Return the [X, Y] coordinate for the center point of the cell that contains the specified text.  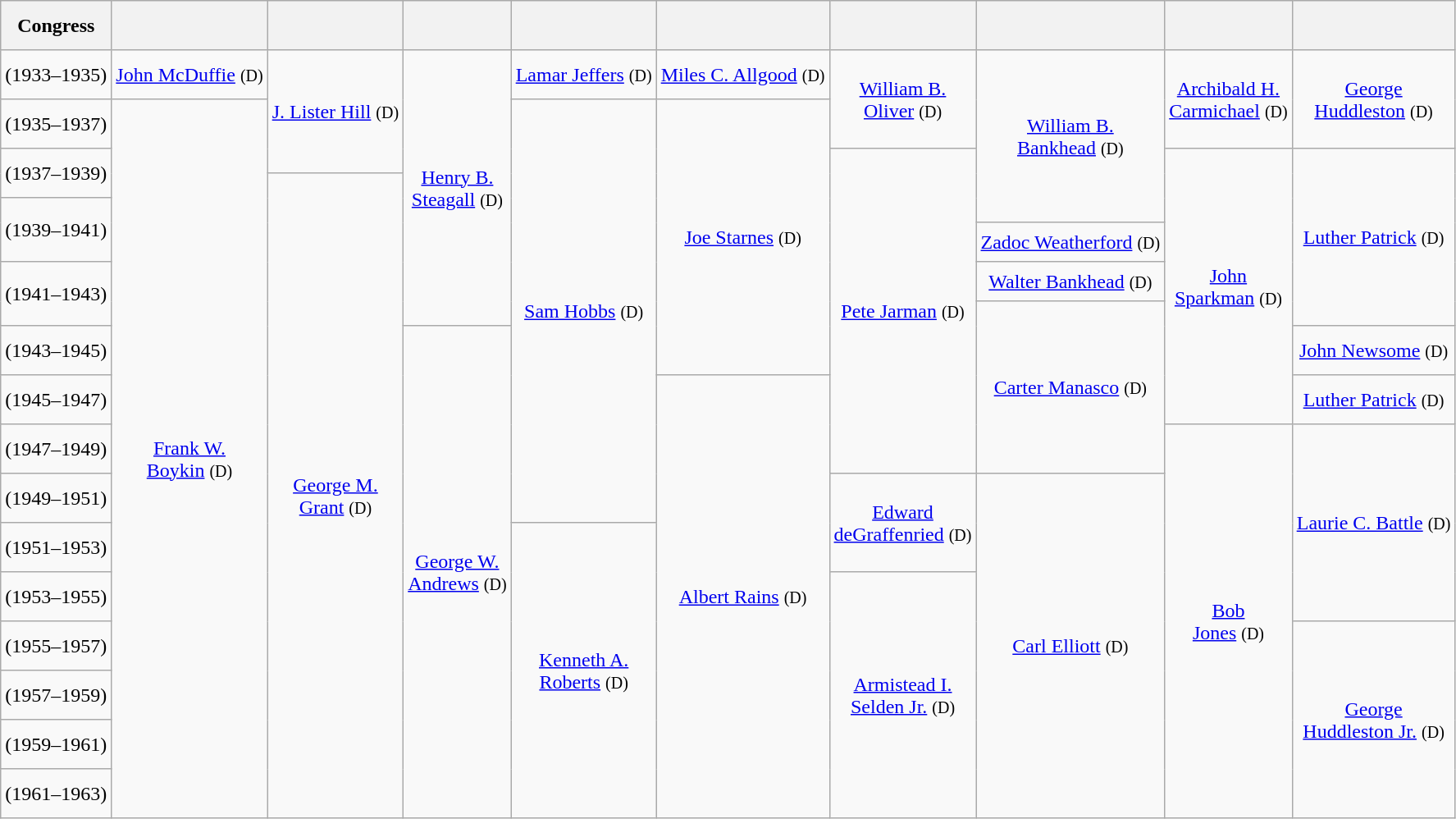
(1939–1941) [56, 230]
JohnSparkman (D) [1229, 286]
John McDuffie (D) [189, 75]
Joe Starnes (D) [743, 237]
Congress [56, 25]
(1961–1963) [56, 794]
(1935–1937) [56, 124]
(1941–1943) [56, 294]
George M.Grant (D) [335, 496]
BobJones (D) [1229, 621]
John Newsome (D) [1373, 350]
William B.Bankhead (D) [1070, 136]
Archibald H.Carmichael (D) [1229, 99]
(1957–1959) [56, 695]
(1951–1953) [56, 547]
Miles C. Allgood (D) [743, 75]
EdwarddeGraffenried (D) [902, 523]
Pete Jarman (D) [902, 311]
(1959–1961) [56, 744]
Walter Bankhead (D) [1070, 281]
Lamar Jeffers (D) [584, 75]
George W.Andrews (D) [458, 572]
Zadoc Weatherford (D) [1070, 242]
Sam Hobbs (D) [584, 311]
GeorgeHuddleston Jr. (D) [1373, 720]
Kenneth A.Roberts (D) [584, 670]
(1937–1939) [56, 173]
(1955–1957) [56, 646]
Henry B.Steagall (D) [458, 188]
(1953–1955) [56, 597]
Frank W.Boykin (D) [189, 459]
(1943–1945) [56, 350]
(1947–1949) [56, 449]
(1933–1935) [56, 75]
Armistead I.Selden Jr. (D) [902, 695]
J. Lister Hill (D) [335, 112]
William B.Oliver (D) [902, 99]
Carter Manasco (D) [1070, 387]
GeorgeHuddleston (D) [1373, 99]
Laurie C. Battle (D) [1373, 523]
Carl Elliott (D) [1070, 646]
Albert Rains (D) [743, 597]
(1949–1951) [56, 498]
(1945–1947) [56, 400]
